Return the [x, y] coordinate for the center point of the cell that contains the specified text.  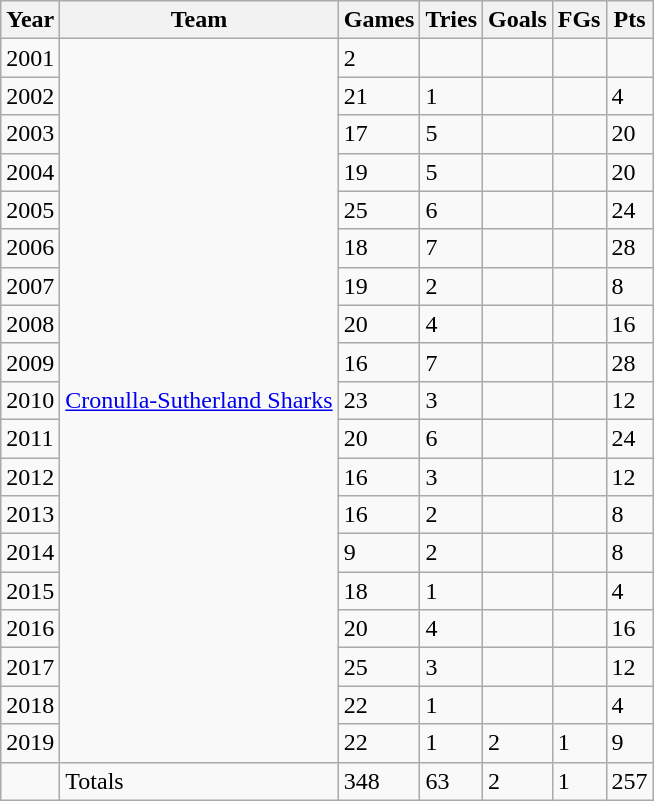
Games [379, 20]
2015 [30, 591]
Team [199, 20]
2014 [30, 553]
2004 [30, 172]
23 [379, 400]
2013 [30, 515]
2002 [30, 96]
Pts [630, 20]
2008 [30, 324]
17 [379, 134]
2012 [30, 477]
FGs [579, 20]
2006 [30, 248]
21 [379, 96]
Totals [199, 781]
2009 [30, 362]
2010 [30, 400]
63 [452, 781]
Cronulla-Sutherland Sharks [199, 400]
257 [630, 781]
2011 [30, 438]
2003 [30, 134]
348 [379, 781]
2007 [30, 286]
2001 [30, 58]
2016 [30, 629]
2017 [30, 667]
Goals [518, 20]
Year [30, 20]
2018 [30, 705]
2019 [30, 743]
Tries [452, 20]
2005 [30, 210]
